Identify which cell holds the provided text, then report its [X, Y] central coordinate. 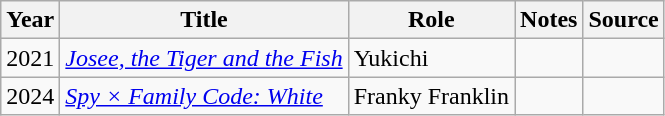
Source [624, 20]
Year [30, 20]
2024 [30, 96]
Josee, the Tiger and the Fish [204, 58]
Title [204, 20]
2021 [30, 58]
Notes [549, 20]
Yukichi [431, 58]
Role [431, 20]
Franky Franklin [431, 96]
Spy × Family Code: White [204, 96]
